Pinpoint the cell where the given text exists, returning its [x, y] midpoint coordinate. 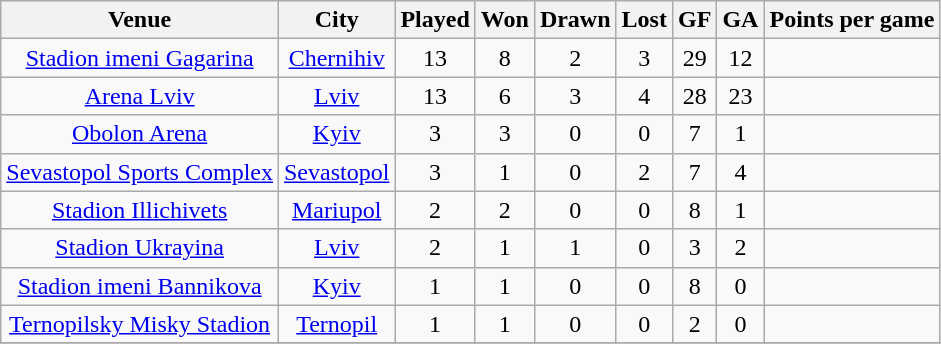
Stadion Illichivets [140, 210]
Sevastopol [336, 172]
GF [694, 20]
Chernihiv [336, 58]
Stadion imeni Bannikova [140, 286]
Venue [140, 20]
GA [740, 20]
Arena Lviv [140, 96]
City [336, 20]
28 [694, 96]
6 [504, 96]
29 [694, 58]
Lost [644, 20]
12 [740, 58]
Sevastopol Sports Complex [140, 172]
Points per game [852, 20]
Obolon Arena [140, 134]
Stadion imeni Gagarina [140, 58]
23 [740, 96]
Won [504, 20]
Ternopil [336, 324]
Drawn [575, 20]
Stadion Ukrayina [140, 248]
Played [435, 20]
Ternopilsky Misky Stadion [140, 324]
Mariupol [336, 210]
